Detect which cell encompasses the target text, then output its [x, y] center coordinate. 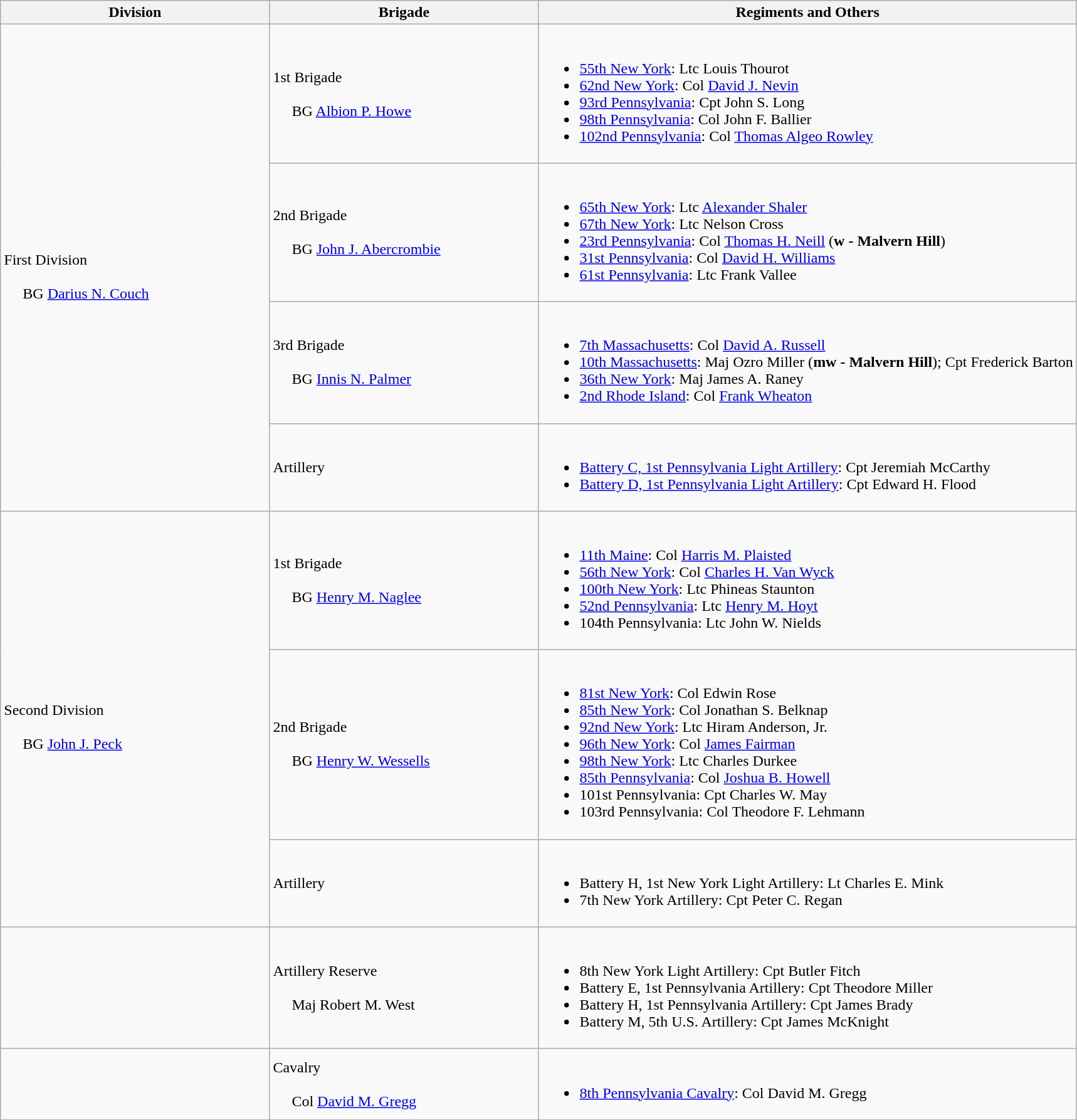
1st Brigade BG Henry M. Naglee [404, 581]
Second Division BG John J. Peck [135, 719]
8th Pennsylvania Cavalry: Col David M. Gregg [807, 1084]
1st Brigade BG Albion P. Howe [404, 94]
Regiments and Others [807, 13]
Battery H, 1st New York Light Artillery: Lt Charles E. Mink7th New York Artillery: Cpt Peter C. Regan [807, 883]
Division [135, 13]
Battery C, 1st Pennsylvania Light Artillery: Cpt Jeremiah McCarthyBattery D, 1st Pennsylvania Light Artillery: Cpt Edward H. Flood [807, 467]
2nd Brigade BG John J. Abercrombie [404, 232]
Cavalry Col David M. Gregg [404, 1084]
Artillery Reserve Maj Robert M. West [404, 988]
3rd Brigade BG Innis N. Palmer [404, 362]
Brigade [404, 13]
2nd Brigade BG Henry W. Wessells [404, 744]
First Division BG Darius N. Couch [135, 268]
